Detect which cell encompasses the target text, then output its [x, y] center coordinate. 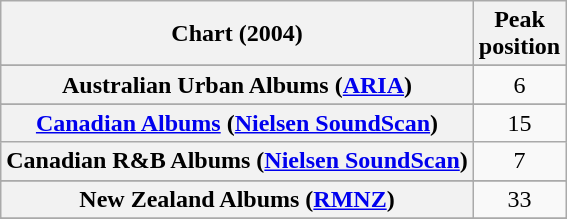
Canadian R&B Albums (Nielsen SoundScan) [238, 161]
Australian Urban Albums (ARIA) [238, 85]
Chart (2004) [238, 34]
6 [519, 85]
New Zealand Albums (RMNZ) [238, 199]
Canadian Albums (Nielsen SoundScan) [238, 123]
33 [519, 199]
Peak position [519, 34]
15 [519, 123]
7 [519, 161]
